Return [x, y] of the center of cell containing provided text 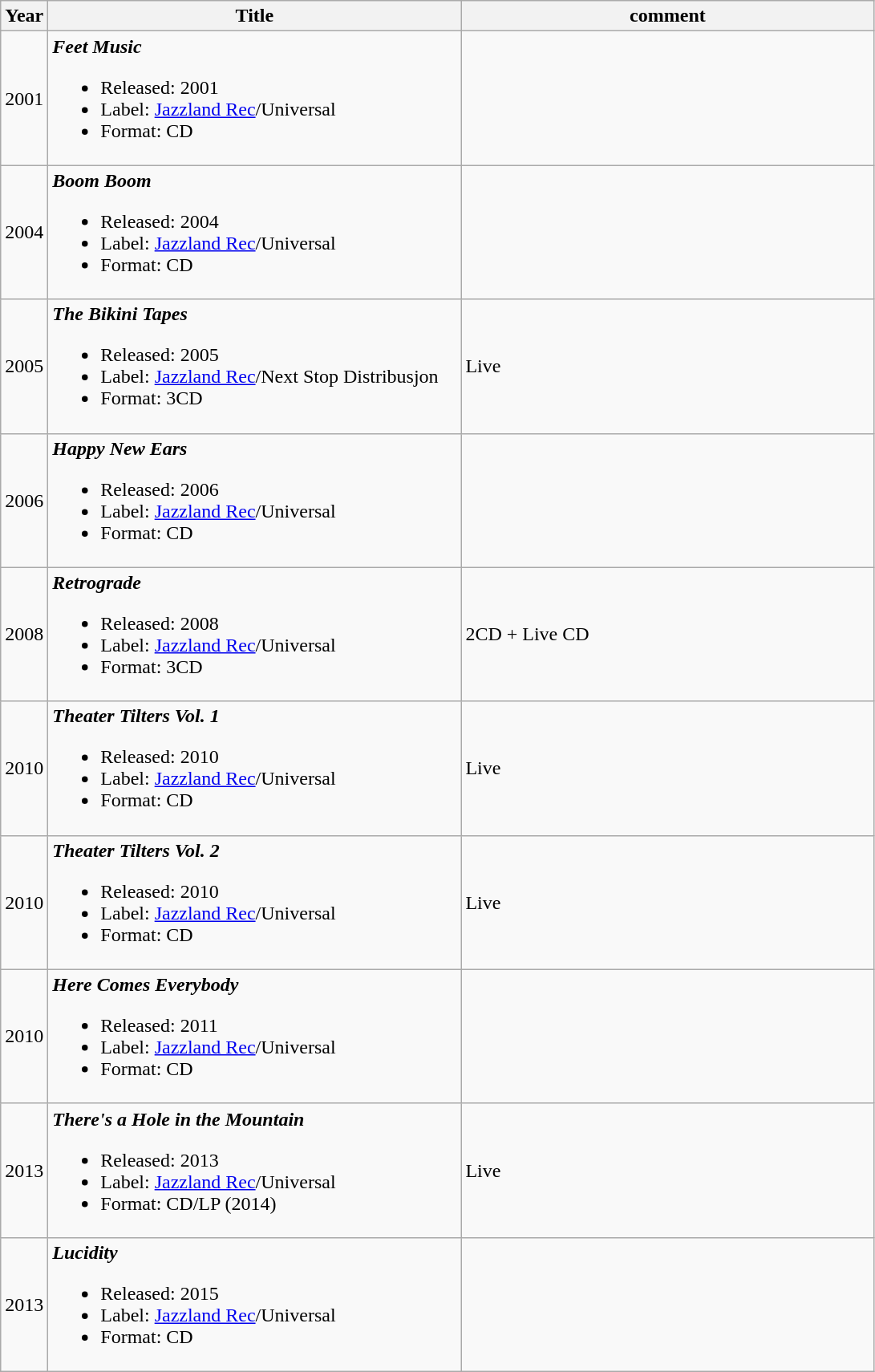
LucidityReleased: 2015Label: Jazzland Rec/Universal Format: CD [255, 1305]
Happy New EarsReleased: 2006Label: Jazzland Rec/Universal Format: CD [255, 501]
Here Comes EverybodyReleased: 2011Label: Jazzland Rec/Universal Format: CD [255, 1037]
Feet MusicReleased: 2001Label: Jazzland Rec/Universal Format: CD [255, 98]
Theater Tilters Vol. 1Released: 2010Label: Jazzland Rec/UniversalFormat: CD [255, 769]
Theater Tilters Vol. 2Released: 2010Label: Jazzland Rec/Universal Format: CD [255, 902]
Title [255, 16]
Year [24, 16]
Boom BoomReleased: 2004Label: Jazzland Rec/Universal Format: CD [255, 233]
There's a Hole in the MountainReleased: 2013Label: Jazzland Rec/Universal Format: CD/LP (2014) [255, 1170]
2004 [24, 233]
2006 [24, 501]
The Bikini TapesReleased: 2005Label: Jazzland Rec/Next Stop Distribusjon Format: 3CD [255, 366]
2008 [24, 634]
2001 [24, 98]
RetrogradeReleased: 2008Label: Jazzland Rec/Universal Format: 3CD [255, 634]
comment [667, 16]
2CD + Live CD [667, 634]
2005 [24, 366]
